Detect which cell encompasses the target text, then output its (X, Y) center coordinate. 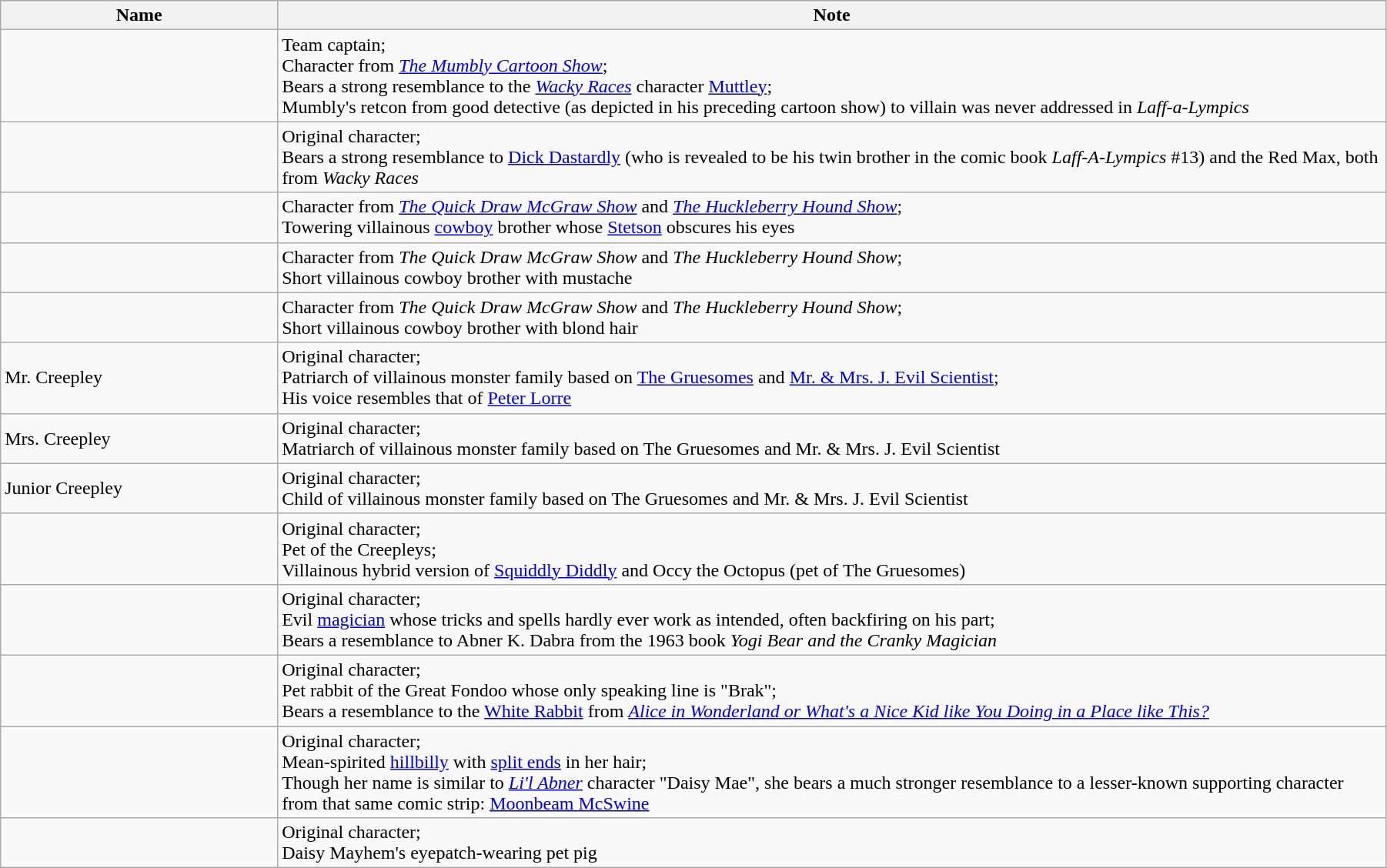
Note (832, 15)
Character from The Quick Draw McGraw Show and The Huckleberry Hound Show;Short villainous cowboy brother with mustache (832, 268)
Original character;Pet of the Creepleys;Villainous hybrid version of Squiddly Diddly and Occy the Octopus (pet of The Gruesomes) (832, 549)
Mrs. Creepley (139, 439)
Junior Creepley (139, 488)
Character from The Quick Draw McGraw Show and The Huckleberry Hound Show;Short villainous cowboy brother with blond hair (832, 317)
Name (139, 15)
Mr. Creepley (139, 378)
Original character;Daisy Mayhem's eyepatch-wearing pet pig (832, 843)
Character from The Quick Draw McGraw Show and The Huckleberry Hound Show;Towering villainous cowboy brother whose Stetson obscures his eyes (832, 217)
Original character;Matriarch of villainous monster family based on The Gruesomes and Mr. & Mrs. J. Evil Scientist (832, 439)
Original character;Child of villainous monster family based on The Gruesomes and Mr. & Mrs. J. Evil Scientist (832, 488)
